Capture the cell that displays the provided text and extract its [x, y] central coordinate. 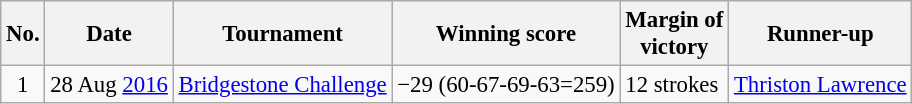
Runner-up [820, 34]
Winning score [506, 34]
No. [23, 34]
Tournament [282, 34]
Date [109, 34]
1 [23, 85]
28 Aug 2016 [109, 85]
Bridgestone Challenge [282, 85]
Margin ofvictory [674, 34]
Thriston Lawrence [820, 85]
12 strokes [674, 85]
−29 (60-67-69-63=259) [506, 85]
